For the text-containing cell, return its midpoint in (x, y) coordinate format. 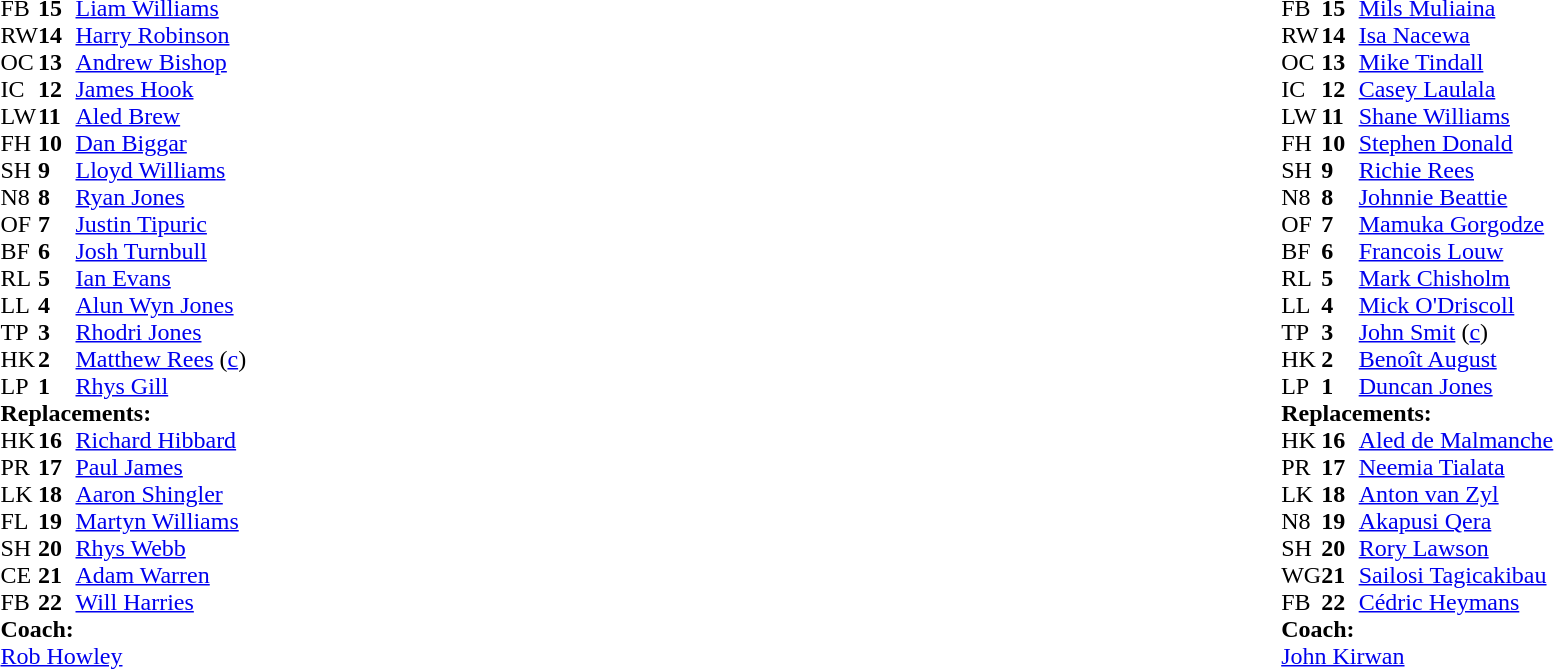
Andrew Bishop (162, 62)
Benoît August (1456, 360)
Aled de Malmanche (1456, 440)
Akapusi Qera (1456, 522)
Mark Chisholm (1456, 278)
FL (19, 522)
Josh Turnbull (162, 252)
CE (19, 576)
James Hook (162, 90)
Dan Biggar (162, 144)
Aled Brew (162, 116)
Justin Tipuric (162, 224)
Martyn Williams (162, 522)
Will Harries (162, 602)
Rob Howley (123, 656)
Duncan Jones (1456, 386)
Alun Wyn Jones (162, 306)
Cédric Heymans (1456, 602)
Rhys Webb (162, 548)
Harry Robinson (162, 36)
Ryan Jones (162, 198)
Francois Louw (1456, 252)
WG (1301, 576)
Aaron Shingler (162, 494)
John Kirwan (1417, 656)
Sailosi Tagicakibau (1456, 576)
Casey Laulala (1456, 90)
Johnnie Beattie (1456, 198)
Adam Warren (162, 576)
Richie Rees (1456, 170)
Neemia Tialata (1456, 468)
Matthew Rees (c) (162, 360)
Mike Tindall (1456, 62)
Rhys Gill (162, 386)
Ian Evans (162, 278)
Paul James (162, 468)
Shane Williams (1456, 116)
Stephen Donald (1456, 144)
Richard Hibbard (162, 440)
Mick O'Driscoll (1456, 306)
Anton van Zyl (1456, 494)
Rhodri Jones (162, 332)
Rory Lawson (1456, 548)
Isa Nacewa (1456, 36)
John Smit (c) (1456, 332)
Lloyd Williams (162, 170)
Mamuka Gorgodze (1456, 224)
